Pinpoint the cell where the given text exists, returning its [X, Y] midpoint coordinate. 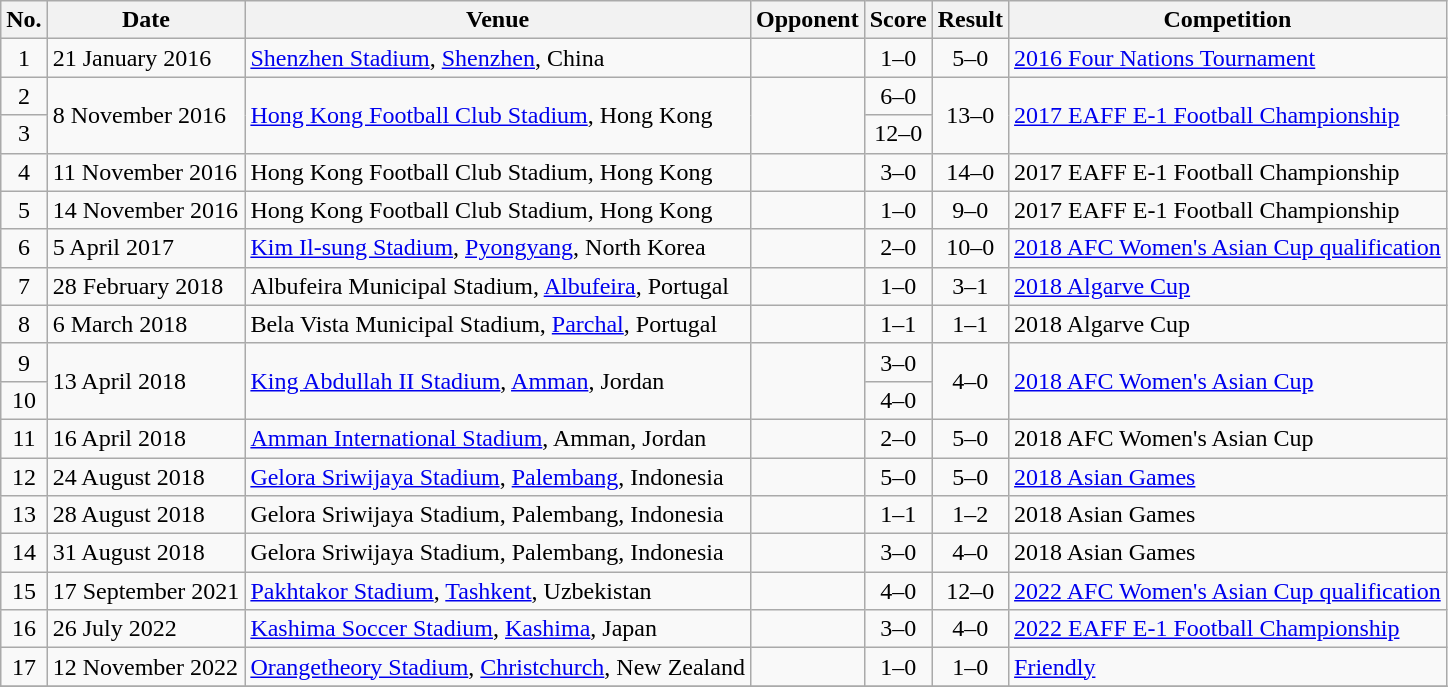
8 [24, 324]
24 August 2018 [146, 477]
16 April 2018 [146, 438]
2018 AFC Women's Asian Cup qualification [1228, 248]
28 August 2018 [146, 515]
Competition [1228, 20]
28 February 2018 [146, 286]
3–1 [970, 286]
Result [970, 20]
5 April 2017 [146, 248]
2016 Four Nations Tournament [1228, 58]
21 January 2016 [146, 58]
9–0 [970, 210]
14 [24, 553]
Score [898, 20]
13–0 [970, 115]
9 [24, 362]
Amman International Stadium, Amman, Jordan [498, 438]
King Abdullah II Stadium, Amman, Jordan [498, 381]
Opponent [807, 20]
11 November 2016 [146, 172]
6 [24, 248]
12 [24, 477]
17 [24, 667]
2 [24, 96]
Kim Il-sung Stadium, Pyongyang, North Korea [498, 248]
26 July 2022 [146, 629]
Orangetheory Stadium, Christchurch, New Zealand [498, 667]
15 [24, 591]
1 [24, 58]
Date [146, 20]
Shenzhen Stadium, Shenzhen, China [498, 58]
Pakhtakor Stadium, Tashkent, Uzbekistan [498, 591]
13 [24, 515]
No. [24, 20]
11 [24, 438]
3 [24, 134]
1–2 [970, 515]
5 [24, 210]
13 April 2018 [146, 381]
Venue [498, 20]
31 August 2018 [146, 553]
6 March 2018 [146, 324]
Albufeira Municipal Stadium, Albufeira, Portugal [498, 286]
10 [24, 400]
14 November 2016 [146, 210]
12 November 2022 [146, 667]
6–0 [898, 96]
10–0 [970, 248]
2022 AFC Women's Asian Cup qualification [1228, 591]
Kashima Soccer Stadium, Kashima, Japan [498, 629]
17 September 2021 [146, 591]
16 [24, 629]
8 November 2016 [146, 115]
Friendly [1228, 667]
2022 EAFF E-1 Football Championship [1228, 629]
4 [24, 172]
7 [24, 286]
Bela Vista Municipal Stadium, Parchal, Portugal [498, 324]
14–0 [970, 172]
